Search for the cell housing the specified text and yield its (X, Y) center coordinate. 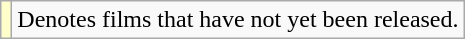
Denotes films that have not yet been released. (238, 20)
